Determine the (X, Y) coordinate at the center of the cell enclosing the given text.  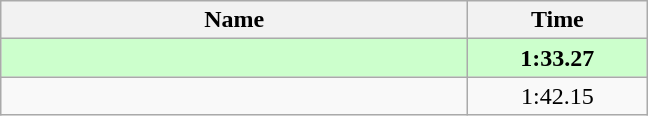
Time (558, 20)
1:42.15 (558, 96)
Name (234, 20)
1:33.27 (558, 58)
